Determine the (x, y) coordinate at the center of the cell enclosing the given text.  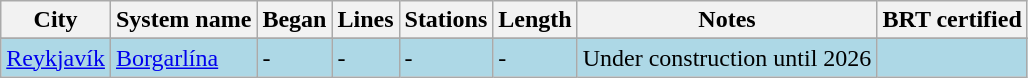
Length (535, 20)
City (56, 20)
BRT certified (952, 20)
Borgarlína (183, 58)
Lines (366, 20)
Began (294, 20)
System name (183, 20)
Under construction until 2026 (727, 58)
Reykjavík (56, 58)
Stations (446, 20)
Notes (727, 20)
